Scan for the cell matching the given text and deliver its (x, y) coordinate at center. 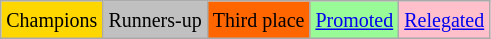
Runners-up (155, 20)
Promoted (354, 20)
Third place (258, 20)
Relegated (444, 20)
Champions (52, 20)
